Return the (X, Y) coordinate for the center point of the cell that contains the specified text.  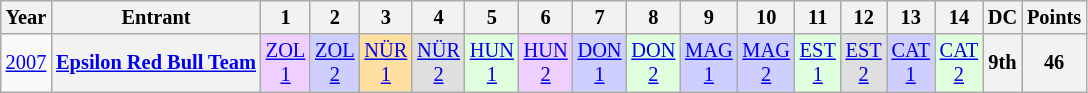
1 (286, 17)
CAT2 (959, 63)
9 (708, 17)
3 (386, 17)
DON1 (600, 63)
DC (1002, 17)
NÜR2 (438, 63)
ZOL2 (334, 63)
7 (600, 17)
4 (438, 17)
13 (911, 17)
MAG2 (766, 63)
46 (1054, 63)
CAT1 (911, 63)
9th (1002, 63)
HUN1 (492, 63)
EST1 (818, 63)
Year (26, 17)
2007 (26, 63)
8 (653, 17)
ZOL1 (286, 63)
11 (818, 17)
2 (334, 17)
6 (546, 17)
10 (766, 17)
14 (959, 17)
MAG1 (708, 63)
Epsilon Red Bull Team (156, 63)
5 (492, 17)
Points (1054, 17)
DON2 (653, 63)
Entrant (156, 17)
HUN2 (546, 63)
EST2 (864, 63)
12 (864, 17)
NÜR1 (386, 63)
